Detect which cell encompasses the target text, then output its (X, Y) center coordinate. 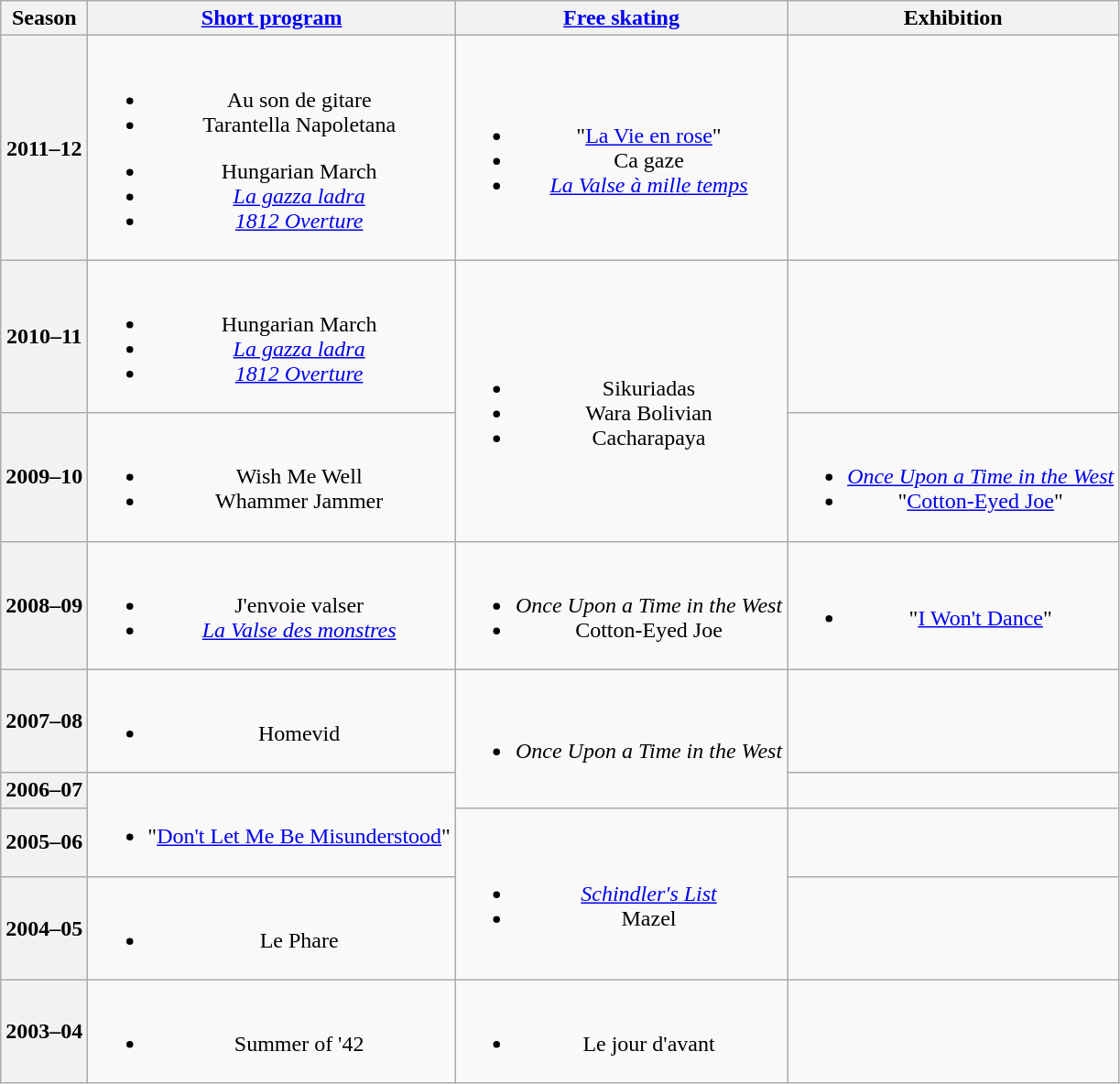
"Don't Let Me Be Misunderstood" (272, 824)
"La Vie en rose" Ca gaze La Valse à mille temps (621, 148)
Le jour d'avant (621, 1031)
Schindler's List Mazel (621, 894)
2009–10 (44, 477)
2008–09 (44, 605)
Hungarian MarchLa gazza ladra1812 Overture (272, 337)
2006–07 (44, 790)
2004–05 (44, 928)
Homevid (272, 721)
2007–08 (44, 721)
2005–06 (44, 842)
Free skating (621, 18)
2003–04 (44, 1031)
J'envoie valser La Valse des monstres (272, 605)
2010–11 (44, 337)
Summer of '42 (272, 1031)
Exhibition (953, 18)
Once Upon a Time in the West (621, 738)
Le Phare (272, 928)
Au son de gitare Tarantella Napoletana Hungarian March La gazza ladra 1812 Overture (272, 148)
"I Won't Dance" (953, 605)
Short program (272, 18)
Season (44, 18)
2011–12 (44, 148)
Wish Me Well Whammer Jammer (272, 477)
Sikuriadas Wara BolivianCacharapaya (621, 401)
Once Upon a Time in the West "Cotton-Eyed Joe" (953, 477)
Once Upon a Time in the WestCotton-Eyed Joe (621, 605)
